Return (x, y) of the center of cell containing provided text 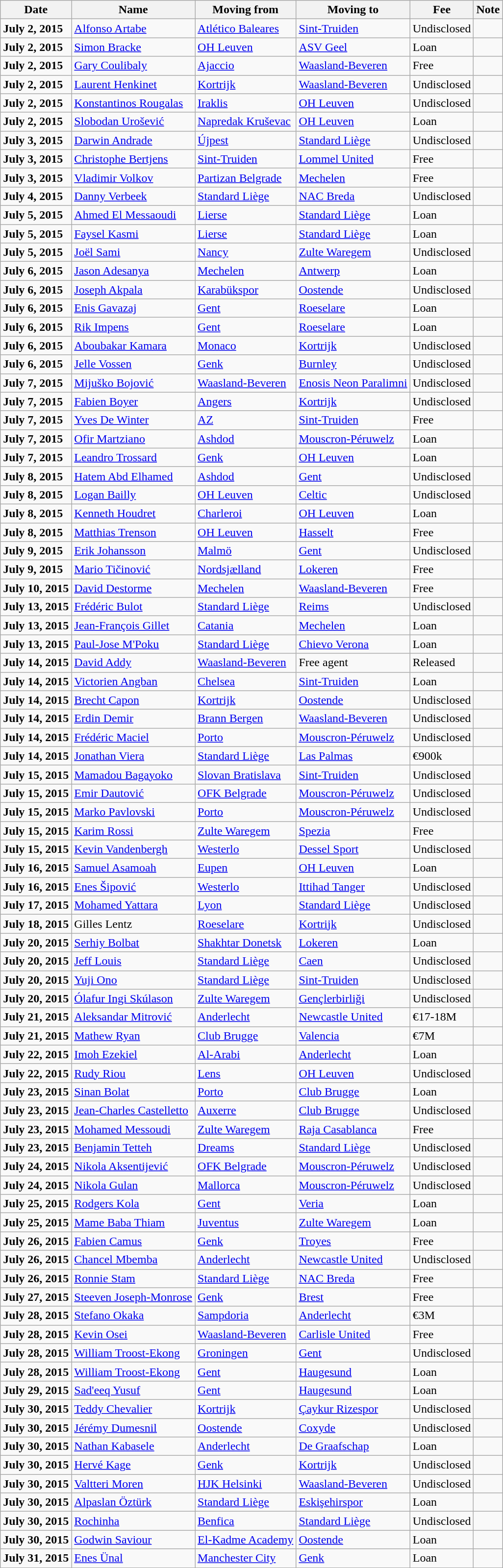
Mohamed Messoudi (133, 1129)
Erdin Demir (133, 719)
Jean-François Gillet (133, 625)
Slobodan Urošević (133, 122)
Spezia (353, 831)
Imoh Ezekiel (133, 1054)
Alfonso Artabe (133, 28)
Lens (246, 1073)
Lyon (246, 905)
Atlético Baleares (246, 28)
Nathan Kabasele (133, 1446)
Rik Impens (133, 327)
Fee (442, 10)
Moving to (353, 10)
Al-Arabi (246, 1054)
Fabien Camus (133, 1241)
Jean-Charles Castelletto (133, 1110)
Çaykur Rizespor (353, 1409)
Ólafur Ingi Skúlason (133, 998)
Slovan Bratislava (246, 774)
Leandro Trossard (133, 457)
July 17, 2015 (36, 905)
Jérémy Dumesnil (133, 1428)
Ajaccio (246, 66)
Frédéric Bulot (133, 607)
Mame Baba Thiam (133, 1222)
Celtic (353, 495)
Reims (353, 607)
Gary Coulibaly (133, 66)
AZ (246, 420)
Aleksandar Mitrović (133, 1017)
Rudy Riou (133, 1073)
Brecht Capon (133, 700)
Nancy (246, 252)
Mohamed Yattara (133, 905)
Mario Tičinović (133, 570)
Catania (246, 625)
Monaco (246, 346)
Enis Gavazaj (133, 308)
Eupen (246, 868)
Valencia (353, 1036)
Yuji Ono (133, 980)
Aboubakar Kamara (133, 346)
Újpest (246, 140)
De Graafschap (353, 1446)
Brann Bergen (246, 719)
ASV Geel (353, 47)
Name (133, 10)
Nordsjælland (246, 570)
David Destorme (133, 588)
Note (488, 10)
€3M (442, 1316)
Matthias Trenson (133, 532)
Alpaslan Öztürk (133, 1502)
Chelsea (246, 681)
Shakhtar Donetsk (246, 943)
Moving from (246, 10)
Kevin Osei (133, 1334)
€900k (442, 756)
Hervé Kage (133, 1465)
Stefano Okaka (133, 1316)
Paul-Jose M'Poku (133, 644)
Hatem Abd Elhamed (133, 476)
Benjamin Tetteh (133, 1148)
Caen (353, 961)
Benfica (246, 1521)
Manchester City (246, 1558)
Brest (353, 1297)
July 4, 2015 (36, 196)
Free agent (353, 663)
Yves De Winter (133, 420)
Chievo Verona (353, 644)
Joseph Akpala (133, 290)
Mijuško Bojović (133, 383)
Veria (353, 1204)
Malmö (246, 551)
Faysel Kasmi (133, 234)
Gençlerbirliği (353, 998)
Victorien Angban (133, 681)
Dreams (246, 1148)
€7M (442, 1036)
July 31, 2015 (36, 1558)
Darwin Andrade (133, 140)
Raja Casablanca (353, 1129)
Christophe Bertjens (133, 159)
Kenneth Houdret (133, 513)
Steeven Joseph-Monrose (133, 1297)
Partizan Belgrade (246, 177)
Iraklis (246, 103)
Angers (246, 401)
Chancel Mbemba (133, 1260)
July 29, 2015 (36, 1390)
Groningen (246, 1353)
Teddy Chevalier (133, 1409)
Godwin Saviour (133, 1540)
Coxyde (353, 1428)
Vladimir Volkov (133, 177)
Fabien Boyer (133, 401)
Enosis Neon Paralimni (353, 383)
Serhiy Bolbat (133, 943)
Hasselt (353, 532)
Mathew Ryan (133, 1036)
Danny Verbeek (133, 196)
Rodgers Kola (133, 1204)
€17-18M (442, 1017)
Marko Pavlovski (133, 812)
July 10, 2015 (36, 588)
Karabükspor (246, 290)
July 18, 2015 (36, 924)
Mamadou Bagayoko (133, 774)
Ofir Martziano (133, 439)
Burnley (353, 364)
Date (36, 10)
Auxerre (246, 1110)
Napredak Kruševac (246, 122)
Lommel United (353, 159)
Released (442, 663)
Nikola Gulan (133, 1185)
HJK Helsinki (246, 1484)
Antwerp (353, 271)
Ronnie Stam (133, 1278)
Enes Šipović (133, 887)
Eskişehirspor (353, 1502)
Logan Bailly (133, 495)
Dessel Sport (353, 849)
Karim Rossi (133, 831)
Samuel Asamoah (133, 868)
Nikola Aksentijević (133, 1167)
Laurent Henkinet (133, 84)
Sinan Bolat (133, 1092)
Juventus (246, 1222)
Jelle Vossen (133, 364)
Kevin Vandenbergh (133, 849)
Gilles Lentz (133, 924)
Las Palmas (353, 756)
Rochinha (133, 1521)
El-Kadme Academy (246, 1540)
Ittihad Tanger (353, 887)
Erik Johansson (133, 551)
Emir Dautović (133, 793)
Valtteri Moren (133, 1484)
Jeff Louis (133, 961)
David Addy (133, 663)
Troyes (353, 1241)
Joël Sami (133, 252)
July 27, 2015 (36, 1297)
Charleroi (246, 513)
Carlisle United (353, 1334)
Simon Bracke (133, 47)
Konstantinos Rougalas (133, 103)
Enes Ünal (133, 1558)
Mallorca (246, 1185)
Sad'eeq Yusuf (133, 1390)
Frédéric Maciel (133, 737)
Jonathan Viera (133, 756)
Sampdoria (246, 1316)
Jason Adesanya (133, 271)
Ahmed El Messaoudi (133, 215)
